For the text-containing cell, return its midpoint in [X, Y] coordinate format. 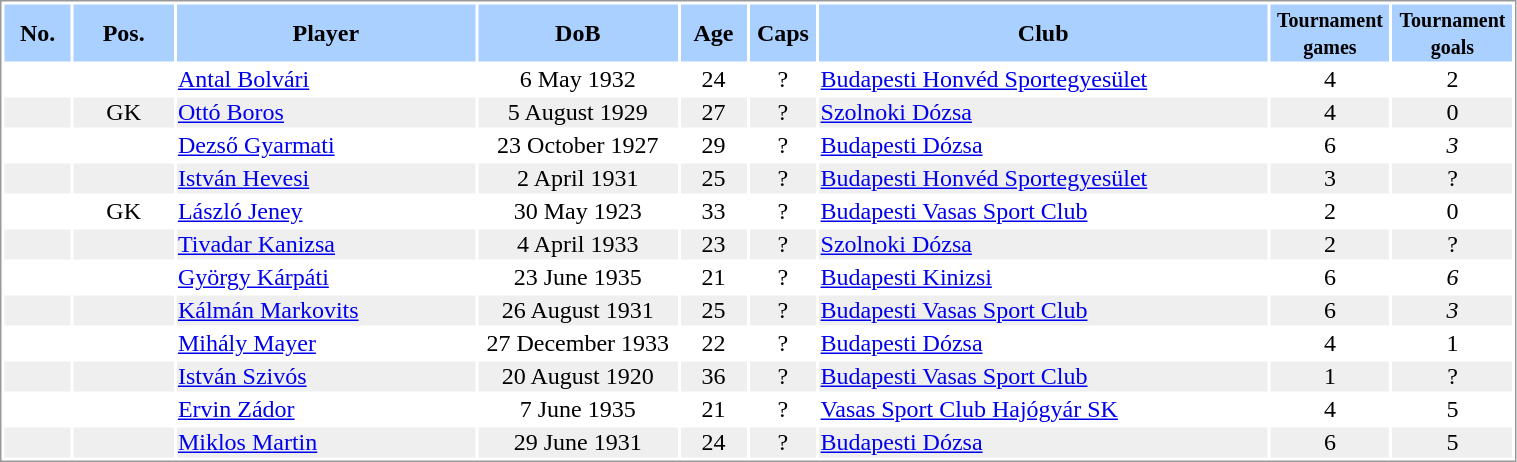
29 [713, 145]
Caps [783, 32]
2 April 1931 [578, 179]
Tivadar Kanizsa [326, 245]
Antal Bolvári [326, 79]
Age [713, 32]
Club [1043, 32]
6 May 1932 [578, 79]
26 August 1931 [578, 311]
István Szivós [326, 377]
No. [37, 32]
29 June 1931 [578, 443]
Vasas Sport Club Hajógyár SK [1043, 409]
Miklos Martin [326, 443]
27 December 1933 [578, 343]
Ottó Boros [326, 113]
Pos. [124, 32]
Tournamentgoals [1453, 32]
23 October 1927 [578, 145]
22 [713, 343]
Mihály Mayer [326, 343]
5 August 1929 [578, 113]
27 [713, 113]
20 August 1920 [578, 377]
23 [713, 245]
Tournamentgames [1330, 32]
DoB [578, 32]
4 April 1933 [578, 245]
Dezső Gyarmati [326, 145]
33 [713, 211]
György Kárpáti [326, 277]
István Hevesi [326, 179]
23 June 1935 [578, 277]
László Jeney [326, 211]
36 [713, 377]
Player [326, 32]
Ervin Zádor [326, 409]
Budapesti Kinizsi [1043, 277]
7 June 1935 [578, 409]
Kálmán Markovits [326, 311]
30 May 1923 [578, 211]
